Output the (x, y) coordinate of the center of the cell containing the given text.  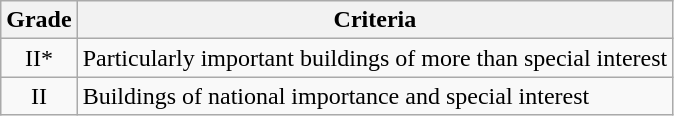
II* (39, 58)
Particularly important buildings of more than special interest (375, 58)
Buildings of national importance and special interest (375, 96)
Grade (39, 20)
II (39, 96)
Criteria (375, 20)
